Provide the [x, y] coordinate of the cell's center where the given text is located.  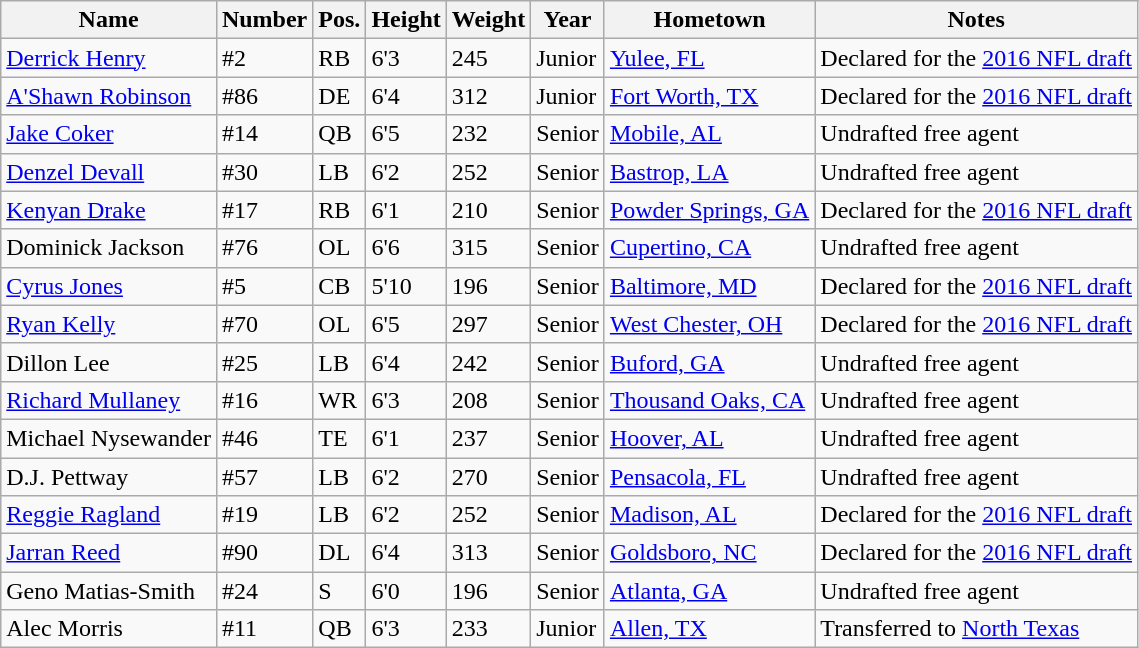
WR [340, 400]
Ryan Kelly [109, 324]
DE [340, 96]
#16 [264, 400]
Madison, AL [709, 515]
DL [340, 553]
297 [488, 324]
#2 [264, 58]
Allen, TX [709, 629]
208 [488, 400]
245 [488, 58]
270 [488, 477]
6'6 [406, 248]
Pos. [340, 20]
Fort Worth, TX [709, 96]
Thousand Oaks, CA [709, 400]
Hometown [709, 20]
5'10 [406, 286]
#11 [264, 629]
Buford, GA [709, 362]
Name [109, 20]
#19 [264, 515]
Richard Mullaney [109, 400]
CB [340, 286]
6'0 [406, 591]
Pensacola, FL [709, 477]
#5 [264, 286]
#57 [264, 477]
Atlanta, GA [709, 591]
Kenyan Drake [109, 210]
Weight [488, 20]
Jake Coker [109, 134]
#14 [264, 134]
237 [488, 438]
313 [488, 553]
Baltimore, MD [709, 286]
#30 [264, 172]
#86 [264, 96]
Cupertino, CA [709, 248]
Alec Morris [109, 629]
Height [406, 20]
Number [264, 20]
#76 [264, 248]
Dominick Jackson [109, 248]
Year [568, 20]
Notes [976, 20]
242 [488, 362]
Goldsboro, NC [709, 553]
Yulee, FL [709, 58]
Jarran Reed [109, 553]
232 [488, 134]
210 [488, 210]
#24 [264, 591]
315 [488, 248]
Dillon Lee [109, 362]
S [340, 591]
#25 [264, 362]
West Chester, OH [709, 324]
Cyrus Jones [109, 286]
233 [488, 629]
Michael Nysewander [109, 438]
Geno Matias-Smith [109, 591]
Bastrop, LA [709, 172]
#70 [264, 324]
Derrick Henry [109, 58]
312 [488, 96]
Powder Springs, GA [709, 210]
A'Shawn Robinson [109, 96]
Mobile, AL [709, 134]
TE [340, 438]
Reggie Ragland [109, 515]
Transferred to North Texas [976, 629]
#46 [264, 438]
#90 [264, 553]
#17 [264, 210]
D.J. Pettway [109, 477]
Hoover, AL [709, 438]
Denzel Devall [109, 172]
